For the text-containing cell, return its midpoint in (x, y) coordinate format. 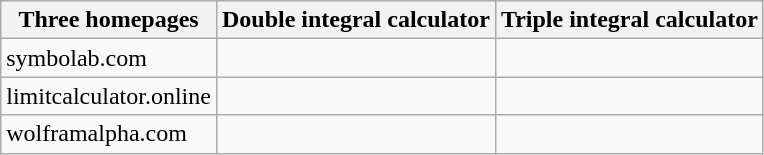
Triple integral calculator (629, 20)
limitcalculator.online (109, 96)
wolframalpha.com (109, 134)
Three homepages (109, 20)
symbolab.com (109, 58)
Double integral calculator (356, 20)
